Output the [X, Y] coordinate of the center of the cell containing the given text.  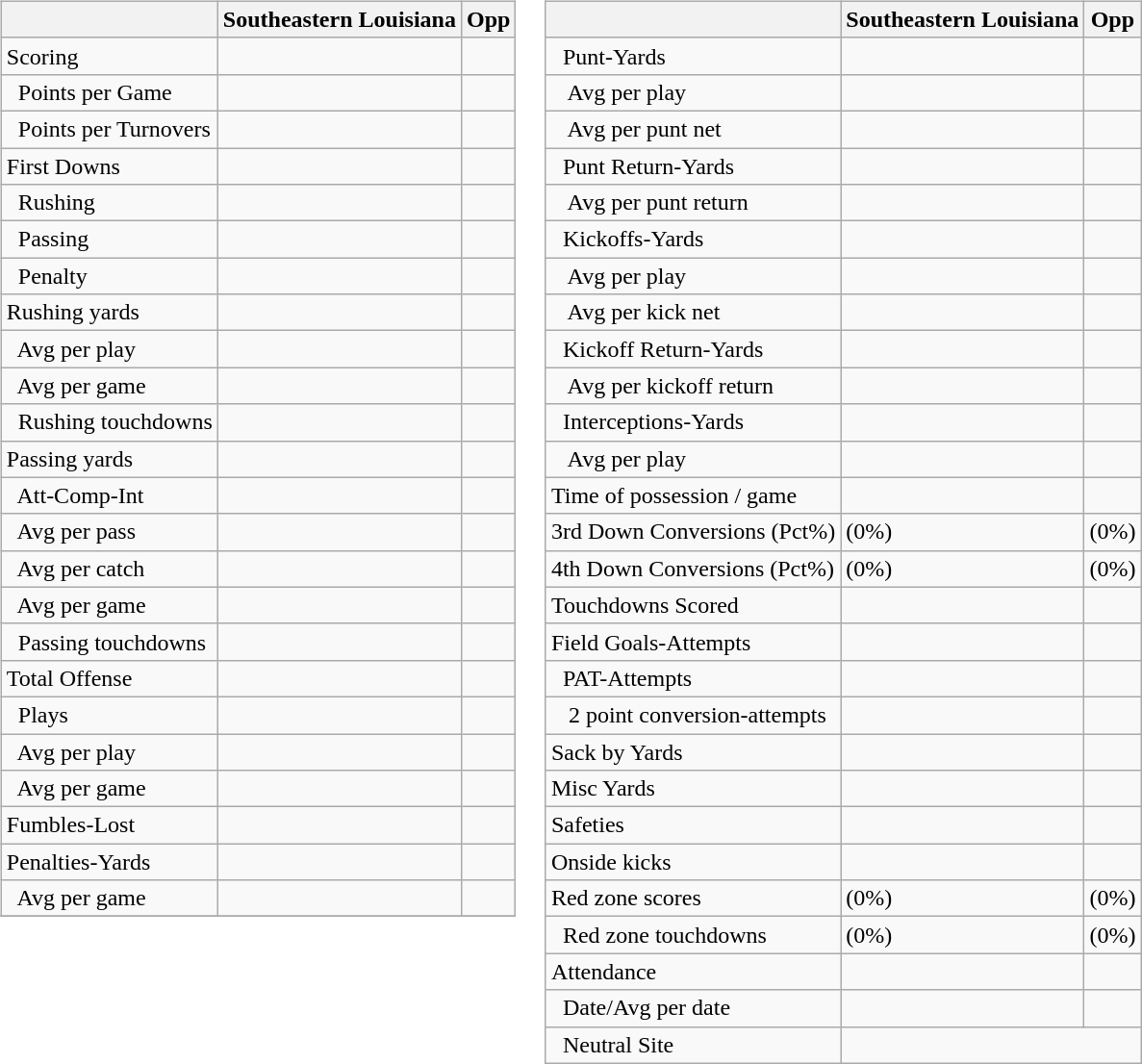
Passing touchdowns [110, 642]
Avg per punt net [693, 129]
Kickoffs-Yards [693, 240]
Plays [110, 715]
Punt-Yards [693, 56]
Total Offense [110, 678]
Att-Comp-Int [110, 495]
Neutral Site [693, 1045]
Red zone touchdowns [693, 935]
Date/Avg per date [693, 1008]
4th Down Conversions (Pct%) [693, 569]
Points per Game [110, 92]
Time of possession / game [693, 495]
Rushing touchdowns [110, 422]
Touchdowns Scored [693, 605]
Avg per catch [110, 569]
Penalties-Yards [110, 862]
Red zone scores [693, 899]
Field Goals-Attempts [693, 642]
3rd Down Conversions (Pct%) [693, 532]
Fumbles-Lost [110, 825]
PAT-Attempts [693, 678]
Attendance [693, 972]
Sack by Yards [693, 751]
Avg per pass [110, 532]
Penalty [110, 276]
Interceptions-Yards [693, 422]
Onside kicks [693, 862]
Points per Turnovers [110, 129]
Passing [110, 240]
First Downs [110, 166]
Safeties [693, 825]
Kickoff Return-Yards [693, 349]
Rushing [110, 203]
Scoring [110, 56]
Misc Yards [693, 789]
Avg per kick net [693, 313]
Avg per kickoff return [693, 386]
2 point conversion-attempts [693, 715]
Passing yards [110, 459]
Avg per punt return [693, 203]
Punt Return-Yards [693, 166]
Rushing yards [110, 313]
